Provide the [x, y] coordinate of the cell's center where the given text is located.  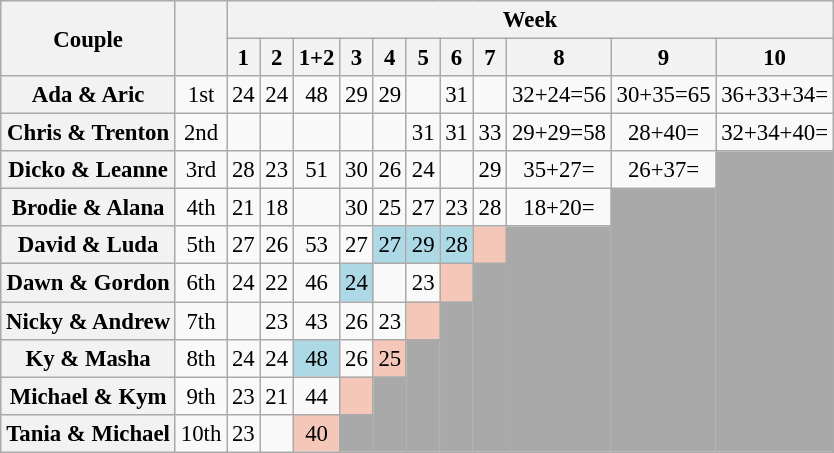
4th [200, 208]
40 [316, 433]
3rd [200, 170]
35+27= [560, 170]
Couple [88, 38]
29+29=58 [560, 133]
18 [276, 208]
30+35=65 [664, 95]
8 [560, 58]
Michael & Kym [88, 396]
Tania & Michael [88, 433]
7 [490, 58]
8th [200, 358]
18+20= [560, 208]
9 [664, 58]
26+37= [664, 170]
3 [356, 58]
5 [422, 58]
Brodie & Alana [88, 208]
4 [390, 58]
Chris & Trenton [88, 133]
Ada & Aric [88, 95]
43 [316, 321]
10th [200, 433]
David & Luda [88, 245]
Dawn & Gordon [88, 283]
1 [244, 58]
2nd [200, 133]
Week [530, 20]
9th [200, 396]
7th [200, 321]
53 [316, 245]
1st [200, 95]
1+2 [316, 58]
Dicko & Leanne [88, 170]
51 [316, 170]
36+33+34= [774, 95]
5th [200, 245]
10 [774, 58]
Nicky & Andrew [88, 321]
6th [200, 283]
Ky & Masha [88, 358]
44 [316, 396]
2 [276, 58]
32+34+40= [774, 133]
22 [276, 283]
28+40= [664, 133]
6 [456, 58]
46 [316, 283]
33 [490, 133]
32+24=56 [560, 95]
